Provide the (X, Y) coordinate of the cell's center where the given text is located.  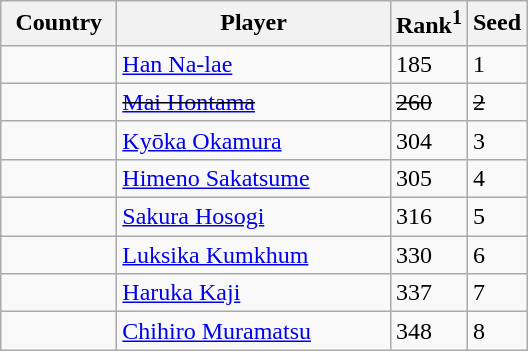
Sakura Hosogi (254, 217)
Seed (496, 24)
Chihiro Muramatsu (254, 331)
7 (496, 293)
305 (428, 178)
4 (496, 178)
330 (428, 255)
2 (496, 102)
6 (496, 255)
185 (428, 64)
Mai Hontama (254, 102)
8 (496, 331)
Country (59, 24)
3 (496, 140)
316 (428, 217)
Rank1 (428, 24)
337 (428, 293)
Luksika Kumkhum (254, 255)
304 (428, 140)
Haruka Kaji (254, 293)
Himeno Sakatsume (254, 178)
5 (496, 217)
348 (428, 331)
Han Na-lae (254, 64)
1 (496, 64)
260 (428, 102)
Kyōka Okamura (254, 140)
Player (254, 24)
